Return the (X, Y) coordinate for the center point of the cell that contains the specified text.  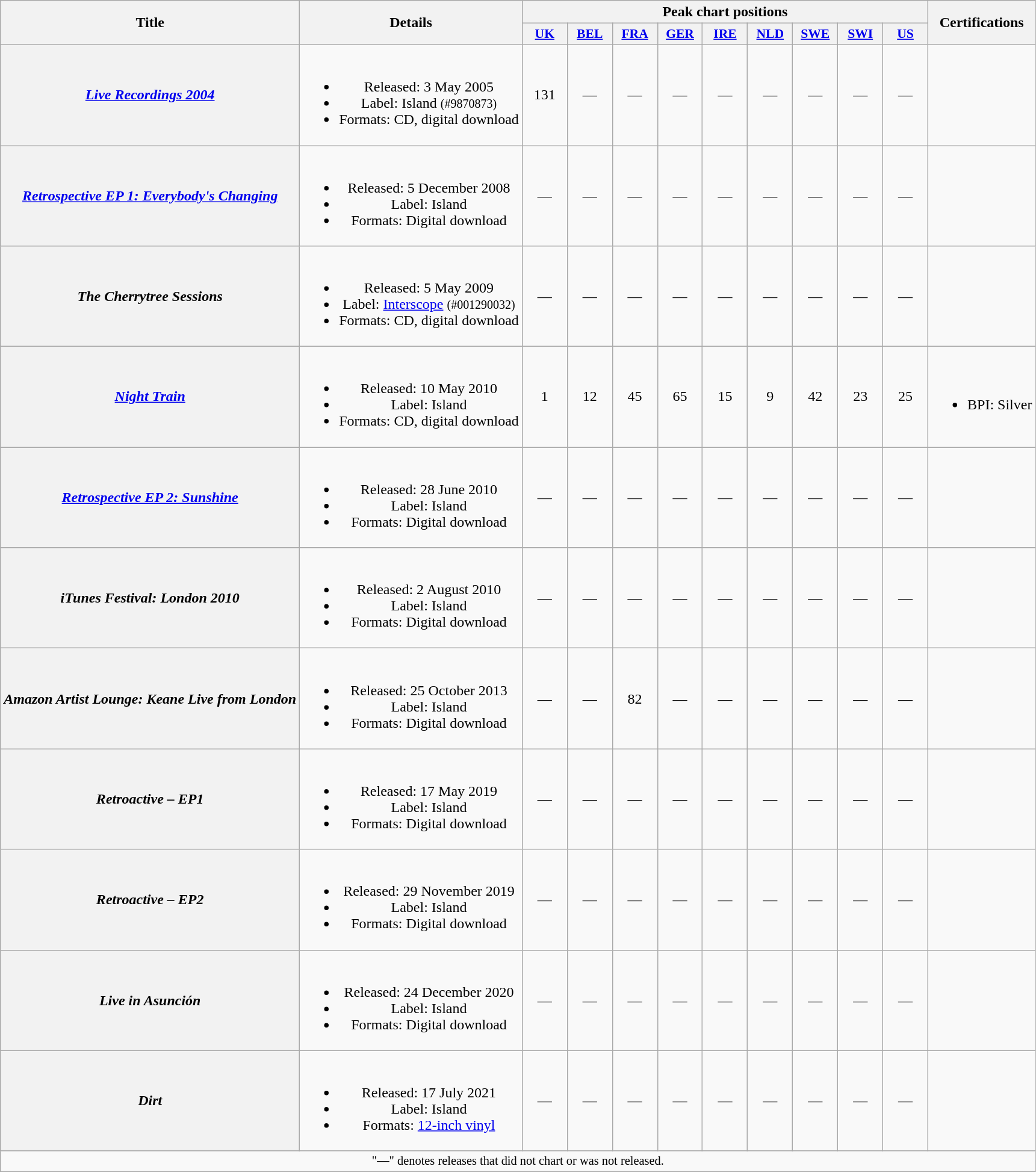
Released: 24 December 2020Label: IslandFormats: Digital download (411, 1000)
Released: 17 May 2019Label: IslandFormats: Digital download (411, 799)
Retrospective EP 2: Sunshine (150, 497)
Released: 10 May 2010Label: IslandFormats: CD, digital download (411, 397)
Peak chart positions (725, 12)
Released: 29 November 2019Label: IslandFormats: Digital download (411, 899)
Night Train (150, 397)
1 (544, 397)
23 (861, 397)
12 (590, 397)
Certifications (982, 23)
45 (634, 397)
Amazon Artist Lounge: Keane Live from London (150, 698)
"—" denotes releases that did not chart or was not released. (518, 1161)
SWI (861, 34)
Released: 28 June 2010Label: IslandFormats: Digital download (411, 497)
Released: 2 August 2010Label: IslandFormats: Digital download (411, 598)
IRE (725, 34)
Released: 25 October 2013Label: IslandFormats: Digital download (411, 698)
Released: 5 December 2008Label: IslandFormats: Digital download (411, 196)
iTunes Festival: London 2010 (150, 598)
131 (544, 95)
25 (905, 397)
82 (634, 698)
Details (411, 23)
The Cherrytree Sessions (150, 296)
Live Recordings 2004 (150, 95)
US (905, 34)
9 (771, 397)
42 (815, 397)
FRA (634, 34)
Released: 17 July 2021Label: IslandFormats: 12-inch vinyl (411, 1100)
BEL (590, 34)
Dirt (150, 1100)
UK (544, 34)
Retroactive – EP2 (150, 899)
15 (725, 397)
Retroactive – EP1 (150, 799)
65 (680, 397)
Released: 5 May 2009Label: Interscope (#001290032)Formats: CD, digital download (411, 296)
Title (150, 23)
NLD (771, 34)
BPI: Silver (982, 397)
GER (680, 34)
SWE (815, 34)
Released: 3 May 2005Label: Island (#9870873)Formats: CD, digital download (411, 95)
Live in Asunción (150, 1000)
Retrospective EP 1: Everybody's Changing (150, 196)
